Return the [X, Y] coordinate for the center point of the cell that contains the specified text.  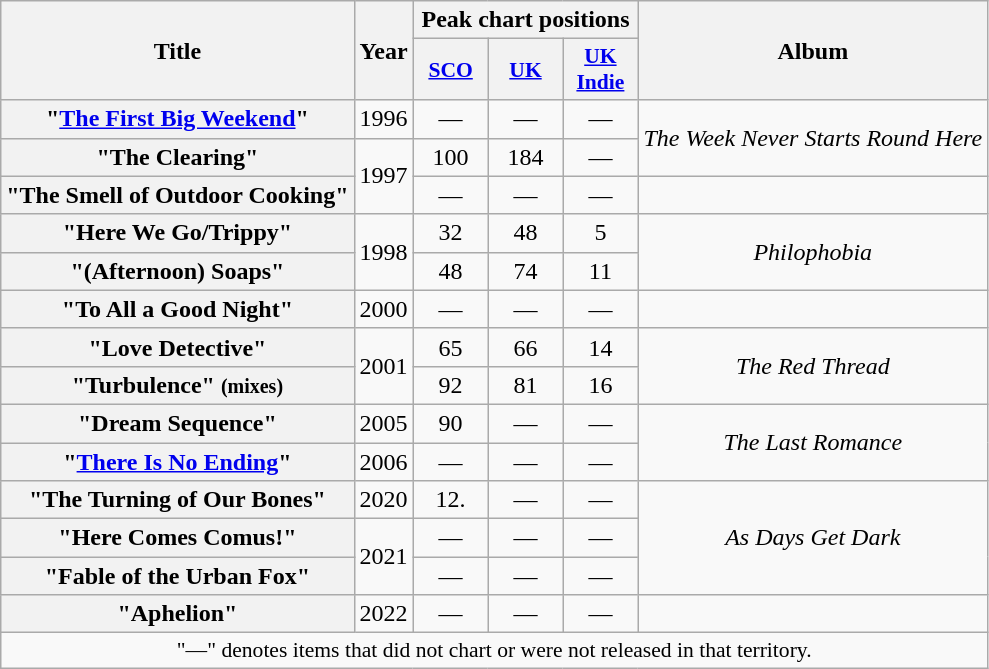
"Aphelion" [178, 614]
"Love Detective" [178, 347]
32 [450, 233]
"Turbulence" (mixes) [178, 385]
2005 [384, 423]
"—" denotes items that did not chart or were not released in that territory. [494, 651]
The Red Thread [813, 366]
81 [526, 385]
100 [450, 157]
"The Smell of Outdoor Cooking" [178, 195]
1996 [384, 119]
74 [526, 271]
2001 [384, 366]
2000 [384, 309]
16 [600, 385]
UKIndie [600, 70]
14 [600, 347]
Year [384, 50]
66 [526, 347]
"The Clearing" [178, 157]
Philophobia [813, 252]
12. [450, 500]
5 [600, 233]
2022 [384, 614]
"Here Comes Comus!" [178, 538]
"Dream Sequence" [178, 423]
2021 [384, 557]
The Last Romance [813, 442]
Album [813, 50]
90 [450, 423]
11 [600, 271]
184 [526, 157]
92 [450, 385]
1998 [384, 252]
Title [178, 50]
SCO [450, 70]
UK [526, 70]
65 [450, 347]
"Here We Go/Trippy" [178, 233]
"To All a Good Night" [178, 309]
"(Afternoon) Soaps" [178, 271]
As Days Get Dark [813, 538]
The Week Never Starts Round Here [813, 138]
2006 [384, 461]
Peak chart positions [526, 20]
"There Is No Ending" [178, 461]
"The Turning of Our Bones" [178, 500]
2020 [384, 500]
"The First Big Weekend" [178, 119]
"Fable of the Urban Fox" [178, 576]
1997 [384, 176]
